Find where the given text appears and provide that cell's center as (x, y) coordinate. 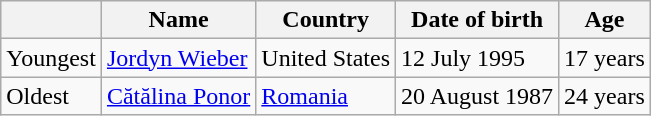
Date of birth (478, 20)
Romania (326, 96)
Jordyn Wieber (178, 58)
12 July 1995 (478, 58)
17 years (605, 58)
Age (605, 20)
Country (326, 20)
20 August 1987 (478, 96)
United States (326, 58)
Youngest (52, 58)
Cătălina Ponor (178, 96)
24 years (605, 96)
Oldest (52, 96)
Name (178, 20)
